Identify which cell holds the provided text, then report its (X, Y) central coordinate. 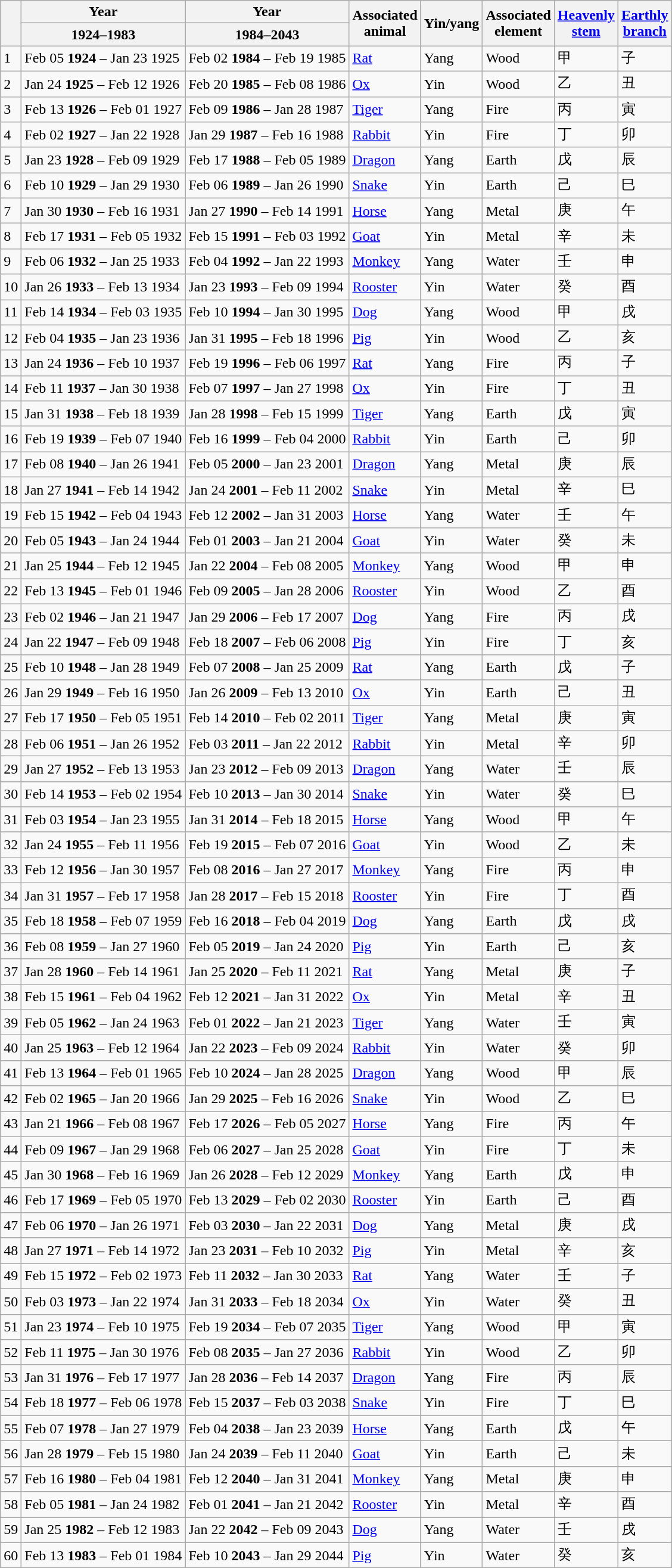
11 (11, 312)
54 (11, 1403)
52 (11, 1353)
42 (11, 1099)
Heavenlystem (586, 23)
Jan 24 1936 – Feb 10 1937 (104, 364)
40 (11, 1048)
Yin/yang (452, 23)
Feb 05 1962 – Jan 24 1963 (104, 1023)
Feb 19 1996 – Feb 06 1997 (267, 364)
Feb 16 1980 – Feb 04 1981 (104, 1479)
14 (11, 389)
Feb 17 1988 – Feb 05 1989 (267, 160)
Feb 02 1965 – Jan 20 1966 (104, 1099)
Feb 05 1943 – Jan 24 1944 (104, 541)
Feb 05 2019 – Jan 24 2020 (267, 946)
4 (11, 135)
Feb 09 1967 – Jan 29 1968 (104, 1149)
Jan 31 2014 – Feb 18 2015 (267, 820)
Feb 06 1951 – Jan 26 1952 (104, 744)
Feb 18 1958 – Feb 07 1959 (104, 921)
50 (11, 1302)
53 (11, 1378)
58 (11, 1504)
Feb 12 1956 – Jan 30 1957 (104, 870)
Feb 19 2015 – Feb 07 2016 (267, 845)
Feb 15 1961 – Feb 04 1962 (104, 998)
Jan 21 1966 – Feb 08 1967 (104, 1124)
Jan 24 2039 – Feb 11 2040 (267, 1454)
Feb 01 2022 – Jan 21 2023 (267, 1023)
Feb 03 1954 – Jan 23 1955 (104, 820)
Feb 13 2029 – Feb 02 2030 (267, 1200)
Jan 22 2004 – Feb 08 2005 (267, 566)
12 (11, 337)
Jan 26 2028 – Feb 12 2029 (267, 1175)
Feb 19 1939 – Feb 07 1940 (104, 439)
Feb 15 1972 – Feb 02 1973 (104, 1277)
19 (11, 515)
Jan 24 1955 – Feb 11 1956 (104, 845)
34 (11, 895)
Jan 28 2036 – Feb 14 2037 (267, 1378)
Jan 27 1990 – Feb 14 1991 (267, 211)
Feb 06 1989 – Jan 26 1990 (267, 186)
Feb 14 2010 – Feb 02 2011 (267, 719)
Feb 07 2008 – Jan 25 2009 (267, 667)
47 (11, 1225)
Jan 22 2023 – Feb 09 2024 (267, 1048)
Jan 24 1925 – Feb 12 1926 (104, 83)
Jan 27 1941 – Feb 14 1942 (104, 490)
38 (11, 998)
Jan 31 1938 – Feb 18 1939 (104, 414)
Feb 13 1945 – Feb 01 1946 (104, 591)
Jan 22 1947 – Feb 09 1948 (104, 642)
33 (11, 870)
Jan 28 1960 – Feb 14 1961 (104, 971)
Jan 29 1987 – Feb 16 1988 (267, 135)
57 (11, 1479)
Jan 23 2012 – Feb 09 2013 (267, 769)
49 (11, 1277)
Feb 08 2035 – Jan 27 2036 (267, 1353)
45 (11, 1175)
Feb 01 2003 – Jan 21 2004 (267, 541)
10 (11, 287)
Jan 31 1957 – Feb 17 1958 (104, 895)
Feb 02 1984 – Feb 19 1985 (267, 58)
Jan 24 2001 – Feb 11 2002 (267, 490)
Jan 27 1971 – Feb 14 1972 (104, 1250)
Feb 10 2013 – Jan 30 2014 (267, 794)
Feb 09 1986 – Jan 28 1987 (267, 110)
Feb 15 1991 – Feb 03 1992 (267, 236)
Feb 19 2034 – Feb 07 2035 (267, 1327)
20 (11, 541)
39 (11, 1023)
Feb 17 1969 – Feb 05 1970 (104, 1200)
Feb 08 1940 – Jan 26 1941 (104, 465)
Feb 04 2038 – Jan 23 2039 (267, 1428)
Jan 23 1928 – Feb 09 1929 (104, 160)
Jan 28 2017 – Feb 15 2018 (267, 895)
51 (11, 1327)
Feb 03 1973 – Jan 22 1974 (104, 1302)
Jan 23 2031 – Feb 10 2032 (267, 1250)
Feb 09 2005 – Jan 28 2006 (267, 591)
1984–2043 (267, 35)
35 (11, 921)
Feb 14 1934 – Feb 03 1935 (104, 312)
32 (11, 845)
Jan 30 1968 – Feb 16 1969 (104, 1175)
Feb 18 1977 – Feb 06 1978 (104, 1403)
59 (11, 1530)
Associatedanimal (385, 23)
Jan 23 1993 – Feb 09 1994 (267, 287)
37 (11, 971)
Feb 16 2018 – Feb 04 2019 (267, 921)
Feb 18 2007 – Feb 06 2008 (267, 642)
Feb 06 2027 – Jan 25 2028 (267, 1149)
46 (11, 1200)
9 (11, 261)
1924–1983 (104, 35)
Feb 10 2024 – Jan 28 2025 (267, 1073)
Jan 28 1998 – Feb 15 1999 (267, 414)
1 (11, 58)
18 (11, 490)
24 (11, 642)
Feb 13 1964 – Feb 01 1965 (104, 1073)
Jan 31 1995 – Feb 18 1996 (267, 337)
Feb 12 2002 – Jan 31 2003 (267, 515)
Feb 04 1992 – Jan 22 1993 (267, 261)
27 (11, 719)
Feb 07 1997 – Jan 27 1998 (267, 389)
26 (11, 693)
22 (11, 591)
Jan 25 2020 – Feb 11 2021 (267, 971)
17 (11, 465)
Jan 29 2025 – Feb 16 2026 (267, 1099)
31 (11, 820)
Associatedelement (518, 23)
6 (11, 186)
Feb 13 1983 – Feb 01 1984 (104, 1555)
41 (11, 1073)
8 (11, 236)
44 (11, 1149)
Jan 31 1976 – Feb 17 1977 (104, 1378)
Feb 03 2030 – Jan 22 2031 (267, 1225)
13 (11, 364)
43 (11, 1124)
Feb 15 1942 – Feb 04 1943 (104, 515)
Jan 30 1930 – Feb 16 1931 (104, 211)
Jan 26 1933 – Feb 13 1934 (104, 287)
Feb 10 1948 – Jan 28 1949 (104, 667)
Earthlybranch (645, 23)
3 (11, 110)
Jan 22 2042 – Feb 09 2043 (267, 1530)
15 (11, 414)
Feb 14 1953 – Feb 02 1954 (104, 794)
Jan 28 1979 – Feb 15 1980 (104, 1454)
Feb 15 2037 – Feb 03 2038 (267, 1403)
Feb 16 1999 – Feb 04 2000 (267, 439)
Feb 17 1950 – Feb 05 1951 (104, 719)
Jan 25 1982 – Feb 12 1983 (104, 1530)
Jan 29 2006 – Feb 17 2007 (267, 616)
Feb 13 1926 – Feb 01 1927 (104, 110)
Feb 12 2021 – Jan 31 2022 (267, 998)
Feb 08 1959 – Jan 27 1960 (104, 946)
Feb 10 2043 – Jan 29 2044 (267, 1555)
Jan 23 1974 – Feb 10 1975 (104, 1327)
60 (11, 1555)
5 (11, 160)
16 (11, 439)
Feb 10 1994 – Jan 30 1995 (267, 312)
Feb 17 2026 – Feb 05 2027 (267, 1124)
Feb 06 1970 – Jan 26 1971 (104, 1225)
Jan 31 2033 – Feb 18 2034 (267, 1302)
Feb 11 1975 – Jan 30 1976 (104, 1353)
7 (11, 211)
48 (11, 1250)
Feb 08 2016 – Jan 27 2017 (267, 870)
Feb 17 1931 – Feb 05 1932 (104, 236)
56 (11, 1454)
Feb 11 2032 – Jan 30 2033 (267, 1277)
Feb 01 2041 – Jan 21 2042 (267, 1504)
55 (11, 1428)
Feb 03 2011 – Jan 22 2012 (267, 744)
28 (11, 744)
Jan 25 1944 – Feb 12 1945 (104, 566)
2 (11, 83)
Feb 05 1981 – Jan 24 1982 (104, 1504)
29 (11, 769)
23 (11, 616)
Feb 05 2000 – Jan 23 2001 (267, 465)
36 (11, 946)
30 (11, 794)
Feb 02 1927 – Jan 22 1928 (104, 135)
Feb 04 1935 – Jan 23 1936 (104, 337)
Jan 29 1949 – Feb 16 1950 (104, 693)
Jan 25 1963 – Feb 12 1964 (104, 1048)
Feb 07 1978 – Jan 27 1979 (104, 1428)
Jan 27 1952 – Feb 13 1953 (104, 769)
Jan 26 2009 – Feb 13 2010 (267, 693)
21 (11, 566)
Feb 11 1937 – Jan 30 1938 (104, 389)
Feb 05 1924 – Jan 23 1925 (104, 58)
Feb 20 1985 – Feb 08 1986 (267, 83)
Feb 02 1946 – Jan 21 1947 (104, 616)
25 (11, 667)
Feb 12 2040 – Jan 31 2041 (267, 1479)
Feb 06 1932 – Jan 25 1933 (104, 261)
Feb 10 1929 – Jan 29 1930 (104, 186)
